Provide the (x, y) coordinate of the cell's center where the given text is located.  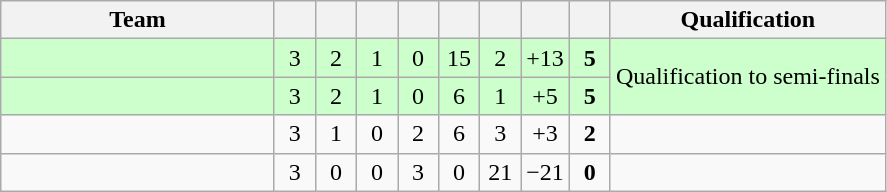
+13 (546, 58)
+5 (546, 96)
−21 (546, 172)
Team (138, 20)
Qualification to semi-finals (748, 77)
15 (460, 58)
21 (500, 172)
+3 (546, 134)
Qualification (748, 20)
